Locate the cell with the specified text and output its [x, y] center coordinate. 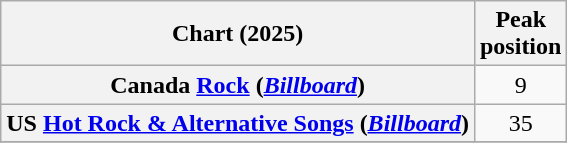
35 [520, 123]
9 [520, 85]
Canada Rock (Billboard) [238, 85]
US Hot Rock & Alternative Songs (Billboard) [238, 123]
Chart (2025) [238, 34]
Peakposition [520, 34]
